From the cell containing the given text, extract its center point as [X, Y] coordinate. 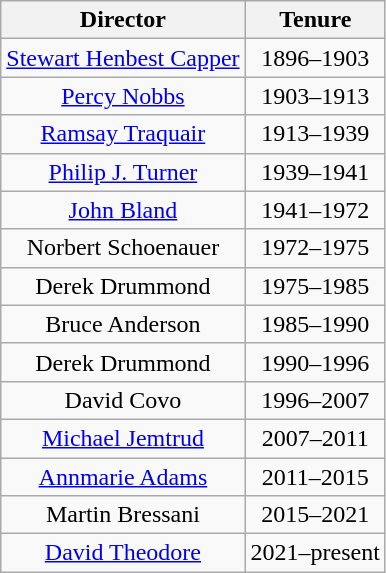
1913–1939 [315, 134]
2021–present [315, 553]
Michael Jemtrud [123, 438]
1996–2007 [315, 400]
1941–1972 [315, 210]
Martin Bressani [123, 515]
Ramsay Traquair [123, 134]
Tenure [315, 20]
Norbert Schoenauer [123, 248]
1975–1985 [315, 286]
Annmarie Adams [123, 477]
John Bland [123, 210]
Percy Nobbs [123, 96]
1896–1903 [315, 58]
Bruce Anderson [123, 324]
Director [123, 20]
Philip J. Turner [123, 172]
David Theodore [123, 553]
1985–1990 [315, 324]
2015–2021 [315, 515]
2007–2011 [315, 438]
1939–1941 [315, 172]
2011–2015 [315, 477]
1972–1975 [315, 248]
David Covo [123, 400]
1990–1996 [315, 362]
Stewart Henbest Capper [123, 58]
1903–1913 [315, 96]
